From the cell containing the given text, extract its center point as (X, Y) coordinate. 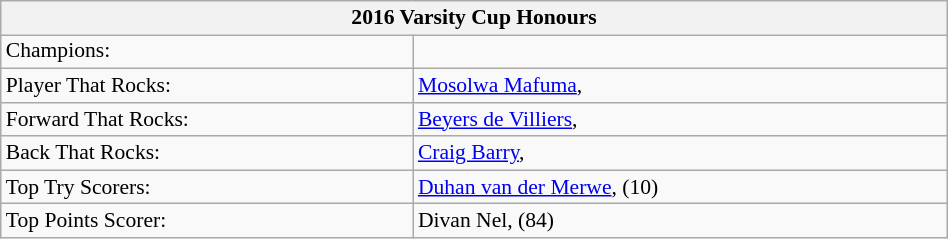
Player That Rocks: (207, 86)
Mosolwa Mafuma, (680, 86)
Beyers de Villiers, (680, 120)
Forward That Rocks: (207, 120)
Back That Rocks: (207, 154)
Top Try Scorers: (207, 187)
Top Points Scorer: (207, 221)
Divan Nel, (84) (680, 221)
2016 Varsity Cup Honours (474, 18)
Duhan van der Merwe, (10) (680, 187)
Champions: (207, 52)
Craig Barry, (680, 154)
